Provide the [X, Y] coordinate of the cell's center where the given text is located.  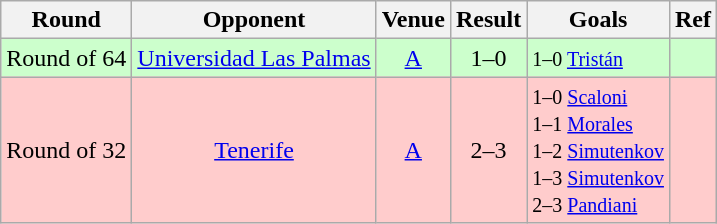
Ref [692, 20]
1–0 Scaloni1–1 Morales1–2 Simutenkov1–3 Simutenkov2–3 Pandiani [598, 150]
Round [66, 20]
Goals [598, 20]
Round of 64 [66, 58]
1–0 Tristán [598, 58]
Round of 32 [66, 150]
2–3 [488, 150]
Opponent [254, 20]
Universidad Las Palmas [254, 58]
Tenerife [254, 150]
1–0 [488, 58]
Result [488, 20]
Venue [413, 20]
